Extract the [x, y] coordinate from the center of the cell holding the provided text.  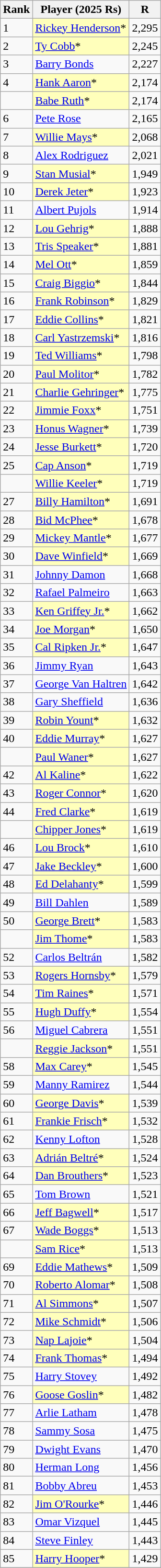
32 [16, 593]
56 [16, 1030]
11 [16, 210]
1,643 [145, 666]
Roger Connor* [81, 793]
Frankie Frisch* [81, 1121]
62 [16, 1139]
74 [16, 1358]
52 [16, 957]
1,443 [145, 1540]
67 [16, 1230]
1,650 [145, 629]
1,668 [145, 575]
46 [16, 848]
Eddie Murray* [81, 738]
Ken Griffey Jr.* [81, 611]
1,888 [145, 228]
Dwight Evans [81, 1449]
Tris Speaker* [81, 247]
83 [16, 1522]
1,663 [145, 593]
30 [16, 556]
39 [16, 720]
1,508 [145, 1285]
72 [16, 1321]
George Van Haltren [81, 684]
1,599 [145, 884]
Ty Cobb* [81, 46]
Eddie Mathews* [81, 1267]
Rafael Palmeiro [81, 593]
25 [16, 465]
1,829 [145, 301]
Jake Beckley* [81, 866]
82 [16, 1504]
1,521 [145, 1194]
1,816 [145, 338]
9 [16, 173]
Miguel Cabrera [81, 1030]
8 [16, 155]
Hank Aaron* [81, 82]
Wade Boggs* [81, 1230]
1,478 [145, 1413]
Mickey Mantle* [81, 538]
Omar Vizquel [81, 1522]
Joe Morgan* [81, 629]
Charlie Gehringer* [81, 392]
Steve Finley [81, 1540]
Cal Ripken Jr.* [81, 647]
Ted Williams* [81, 356]
77 [16, 1413]
1,492 [145, 1376]
1,579 [145, 975]
Frank Thomas* [81, 1358]
1,662 [145, 611]
6 [16, 119]
15 [16, 283]
1,914 [145, 210]
Manny Ramirez [81, 1084]
24 [16, 447]
Kenny Lofton [81, 1139]
Bobby Abreu [81, 1486]
Rickey Henderson* [81, 28]
Arlie Latham [81, 1413]
1,647 [145, 647]
Fred Clarke* [81, 812]
36 [16, 666]
55 [16, 1012]
Roberto Alomar* [81, 1285]
42 [16, 775]
Jimmie Foxx* [81, 410]
Mike Schmidt* [81, 1321]
Carlos Beltrán [81, 957]
48 [16, 884]
43 [16, 793]
Jesse Burkett* [81, 447]
Dan Brouthers* [81, 1176]
76 [16, 1395]
1,494 [145, 1358]
Tom Brown [81, 1194]
59 [16, 1084]
35 [16, 647]
1,669 [145, 556]
Reggie Jackson* [81, 1048]
1,739 [145, 429]
1,523 [145, 1176]
Barry Bonds [81, 64]
2 [16, 46]
1,544 [145, 1084]
16 [16, 301]
21 [16, 392]
44 [16, 812]
33 [16, 611]
65 [16, 1194]
1,532 [145, 1121]
81 [16, 1486]
1,475 [145, 1431]
49 [16, 902]
Willie Mays* [81, 137]
1,456 [145, 1467]
1,506 [145, 1321]
Sam Rice* [81, 1249]
1 [16, 28]
1,678 [145, 519]
1,642 [145, 684]
Johnny Damon [81, 575]
28 [16, 519]
Max Carey* [81, 1066]
Rank [16, 10]
Herman Long [81, 1467]
61 [16, 1121]
Jim Thome* [81, 939]
Carl Yastrzemski* [81, 338]
Cap Anson* [81, 465]
79 [16, 1449]
Sammy Sosa [81, 1431]
85 [16, 1558]
63 [16, 1158]
2,068 [145, 137]
1,782 [145, 374]
18 [16, 338]
47 [16, 866]
1,691 [145, 501]
38 [16, 702]
Craig Biggio* [81, 283]
1,821 [145, 319]
Al Simmons* [81, 1303]
Chipper Jones* [81, 830]
27 [16, 501]
Ed Delahanty* [81, 884]
George Davis* [81, 1103]
1,545 [145, 1066]
58 [16, 1066]
78 [16, 1431]
12 [16, 228]
Pete Rose [81, 119]
37 [16, 684]
69 [16, 1267]
1,589 [145, 902]
1,509 [145, 1267]
71 [16, 1303]
2,245 [145, 46]
Albert Pujols [81, 210]
40 [16, 738]
1,482 [145, 1395]
80 [16, 1467]
1,798 [145, 356]
19 [16, 356]
2,227 [145, 64]
66 [16, 1212]
50 [16, 921]
2,295 [145, 28]
Goose Goslin* [81, 1395]
Hugh Duffy* [81, 1012]
1,582 [145, 957]
Jeff Bagwell* [81, 1212]
Bid McPhee* [81, 519]
14 [16, 265]
34 [16, 629]
1,600 [145, 866]
1,470 [145, 1449]
29 [16, 538]
10 [16, 192]
1,677 [145, 538]
1,775 [145, 392]
7 [16, 137]
1,751 [145, 410]
20 [16, 374]
Paul Molitor* [81, 374]
1,539 [145, 1103]
Harry Hooper* [81, 1558]
Frank Robinson* [81, 301]
1,844 [145, 283]
70 [16, 1285]
Bill Dahlen [81, 902]
Honus Wagner* [81, 429]
Stan Musial* [81, 173]
George Brett* [81, 921]
Willie Keeler* [81, 483]
Nap Lajoie* [81, 1340]
1,571 [145, 993]
2,021 [145, 155]
1,923 [145, 192]
1,949 [145, 173]
Mel Ott* [81, 265]
84 [16, 1540]
Dave Winfield* [81, 556]
Rogers Hornsby* [81, 975]
1,445 [145, 1522]
1,504 [145, 1340]
1,632 [145, 720]
31 [16, 575]
75 [16, 1376]
1,554 [145, 1012]
Paul Waner* [81, 756]
22 [16, 410]
Derek Jeter* [81, 192]
23 [16, 429]
64 [16, 1176]
73 [16, 1340]
1,622 [145, 775]
53 [16, 975]
4 [16, 82]
Tim Raines* [81, 993]
Jim O'Rourke* [81, 1504]
13 [16, 247]
Robin Yount* [81, 720]
1,453 [145, 1486]
Lou Gehrig* [81, 228]
Adrián Beltré* [81, 1158]
1,524 [145, 1158]
3 [16, 64]
1,517 [145, 1212]
1,881 [145, 247]
Billy Hamilton* [81, 501]
R [145, 10]
1,429 [145, 1558]
1,528 [145, 1139]
1,446 [145, 1504]
Harry Stovey [81, 1376]
Gary Sheffield [81, 702]
Al Kaline* [81, 775]
1,720 [145, 447]
Player (2025 Rs) [81, 10]
Eddie Collins* [81, 319]
2,165 [145, 119]
1,507 [145, 1303]
1,610 [145, 848]
1,620 [145, 793]
Lou Brock* [81, 848]
54 [16, 993]
1,636 [145, 702]
Babe Ruth* [81, 101]
Alex Rodriguez [81, 155]
17 [16, 319]
Jimmy Ryan [81, 666]
1,859 [145, 265]
60 [16, 1103]
